Scan for the cell matching the given text and deliver its (x, y) coordinate at center. 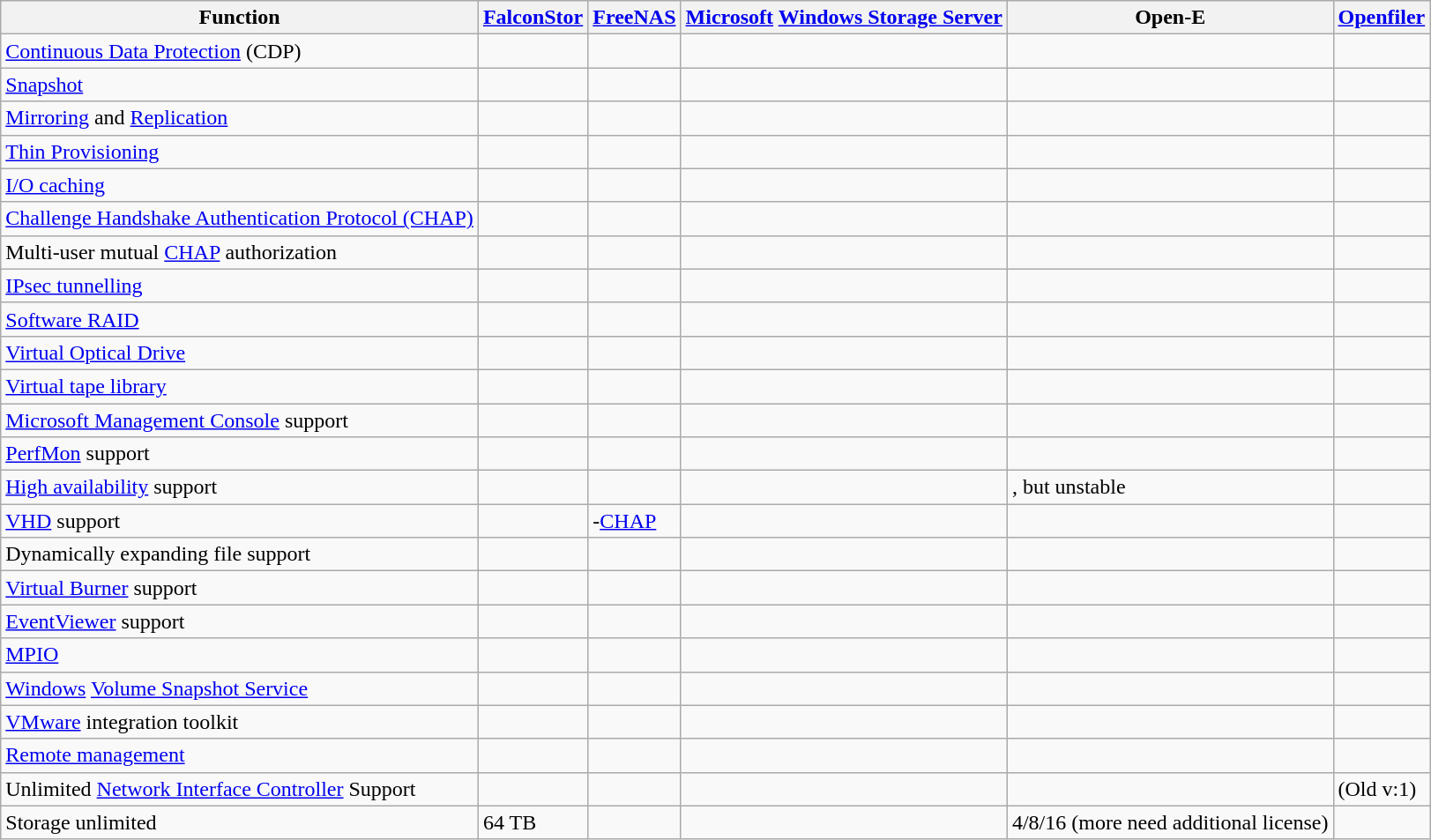
Software RAID (240, 319)
Storage unlimited (240, 822)
Microsoft Management Console support (240, 420)
64 TB (533, 822)
IPsec tunnelling (240, 286)
FreeNAS (635, 18)
MPIO (240, 655)
Remote management (240, 755)
Openfiler (1382, 18)
Thin Provisioning (240, 152)
VMware integration toolkit (240, 722)
PerfMon support (240, 454)
(Old v:1) (1382, 789)
EventViewer support (240, 621)
, but unstable (1170, 487)
High availability support (240, 487)
Windows Volume Snapshot Service (240, 688)
FalconStor (533, 18)
Multi-user mutual CHAP authorization (240, 252)
Virtual Burner support (240, 588)
Mirroring and Replication (240, 118)
Continuous Data Protection (CDP) (240, 51)
Microsoft Windows Storage Server (844, 18)
Unlimited Network Interface Controller Support (240, 789)
VHD support (240, 521)
Virtual Optical Drive (240, 353)
Dynamically expanding file support (240, 554)
Snapshot (240, 85)
Challenge Handshake Authentication Protocol (CHAP) (240, 219)
4/8/16 (more need additional license) (1170, 822)
-CHAP (635, 521)
Open-E (1170, 18)
I/O caching (240, 185)
Function (240, 18)
Virtual tape library (240, 386)
